Find where the given text appears and provide that cell's center as (x, y) coordinate. 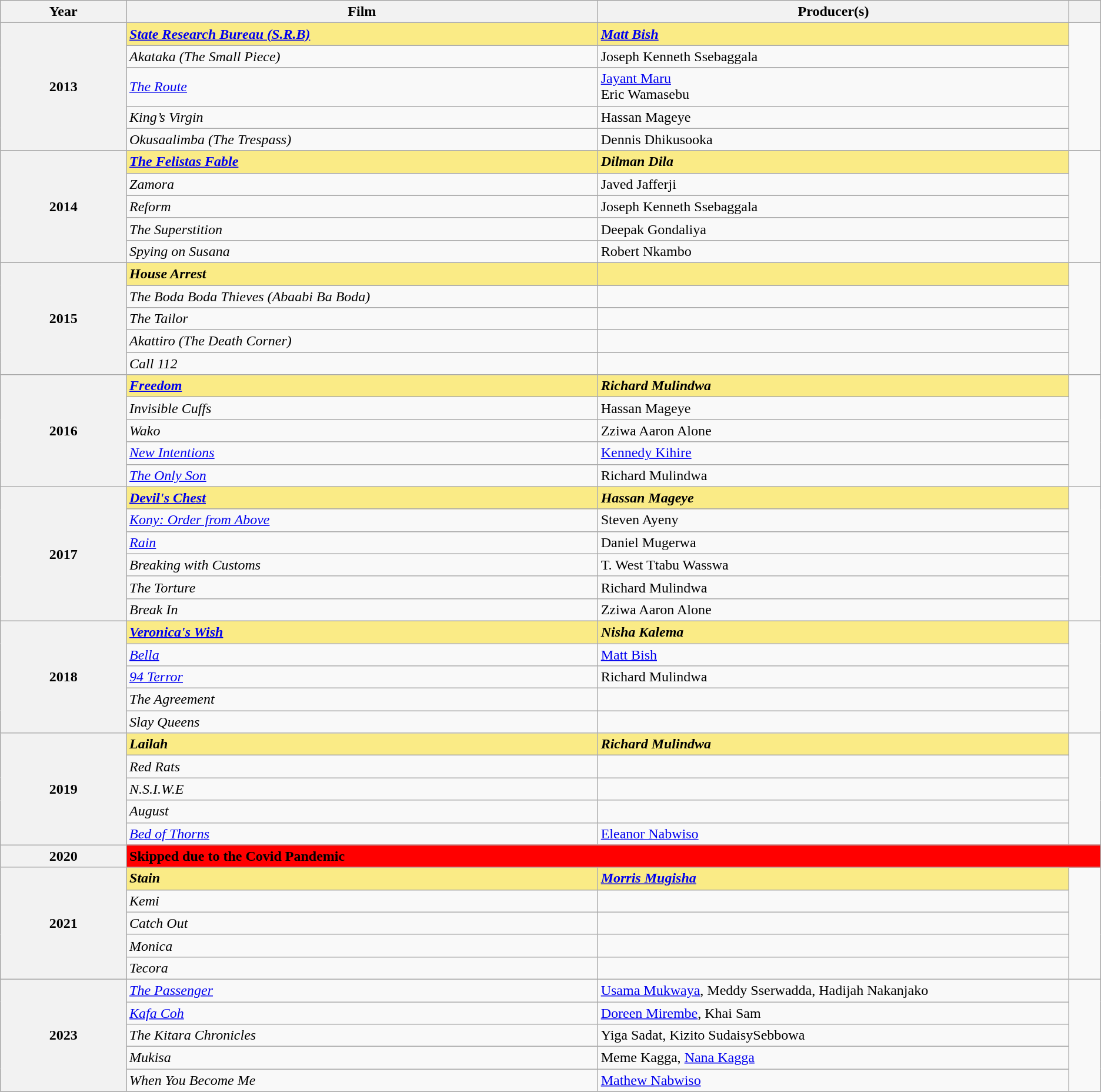
94 Terror (362, 677)
When You Become Me (362, 1080)
The Tailor (362, 319)
Eleanor Nabwiso (833, 834)
Robert Nkambo (833, 251)
New Intentions (362, 453)
Veronica's Wish (362, 632)
2018 (64, 677)
Jayant Maru Eric Wamasebu (833, 87)
Spying on Susana (362, 251)
Akattiro (The Death Corner) (362, 341)
Mukisa (362, 1058)
2017 (64, 554)
2020 (64, 856)
2016 (64, 431)
The Route (362, 87)
Monica (362, 945)
Bella (362, 655)
Kemi (362, 901)
Film (362, 12)
Dilman Dila (833, 162)
The Passenger (362, 990)
Kony: Order from Above (362, 520)
The Superstition (362, 229)
2013 (64, 87)
Breaking with Customs (362, 565)
Lailah (362, 744)
2014 (64, 207)
Daniel Mugerwa (833, 542)
Doreen Mirembe, Khai Sam (833, 1013)
Meme Kagga, Nana Kagga (833, 1058)
2021 (64, 923)
Tecora (362, 968)
Deepak Gondaliya (833, 229)
House Arrest (362, 274)
Akataka (The Small Piece) (362, 56)
2015 (64, 318)
King’s Virgin (362, 117)
Kennedy Kihire (833, 453)
Wako (362, 431)
Morris Mugisha (833, 878)
Usama Mukwaya, Meddy Sserwadda, Hadijah Nakanjako (833, 990)
Javed Jafferji (833, 184)
The Torture (362, 587)
The Only Son (362, 475)
Okusaalimba (The Trespass) (362, 139)
Slay Queens (362, 722)
N.S.I.W.E (362, 789)
Break In (362, 610)
2019 (64, 789)
The Felistas Fable (362, 162)
Dennis Dhikusooka (833, 139)
Producer(s) (833, 12)
Invisible Cuffs (362, 408)
Call 112 (362, 364)
Bed of Thorns (362, 834)
2023 (64, 1035)
The Kitara Chronicles (362, 1036)
T. West Ttabu Wasswa (833, 565)
Stain (362, 878)
Yiga Sadat, Kizito SudaisySebbowa (833, 1036)
Freedom (362, 386)
State Research Bureau (S.R.B) (362, 34)
Catch Out (362, 923)
Red Rats (362, 767)
The Agreement (362, 700)
August (362, 811)
Rain (362, 542)
Zamora (362, 184)
Year (64, 12)
Reform (362, 207)
Nisha Kalema (833, 632)
Kafa Coh (362, 1013)
Steven Ayeny (833, 520)
The Boda Boda Thieves (Abaabi Ba Boda) (362, 296)
Mathew Nabwiso (833, 1080)
Skipped due to the Covid Pandemic (613, 856)
Devil's Chest (362, 498)
